Scan for the cell matching the given text and deliver its [x, y] coordinate at center. 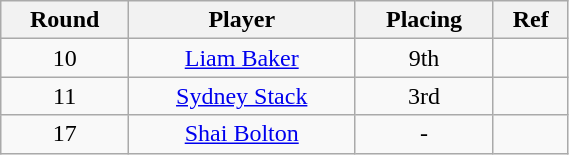
Liam Baker [242, 58]
9th [424, 58]
- [424, 134]
Placing [424, 20]
17 [65, 134]
Player [242, 20]
Sydney Stack [242, 96]
Shai Bolton [242, 134]
11 [65, 96]
10 [65, 58]
Round [65, 20]
Ref [530, 20]
3rd [424, 96]
